Capture the cell that displays the provided text and extract its [X, Y] central coordinate. 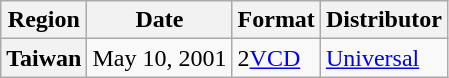
Region [44, 20]
May 10, 2001 [160, 58]
Date [160, 20]
Format [276, 20]
2VCD [276, 58]
Universal [384, 58]
Distributor [384, 20]
Taiwan [44, 58]
